Find where the given text appears and provide that cell's center as [X, Y] coordinate. 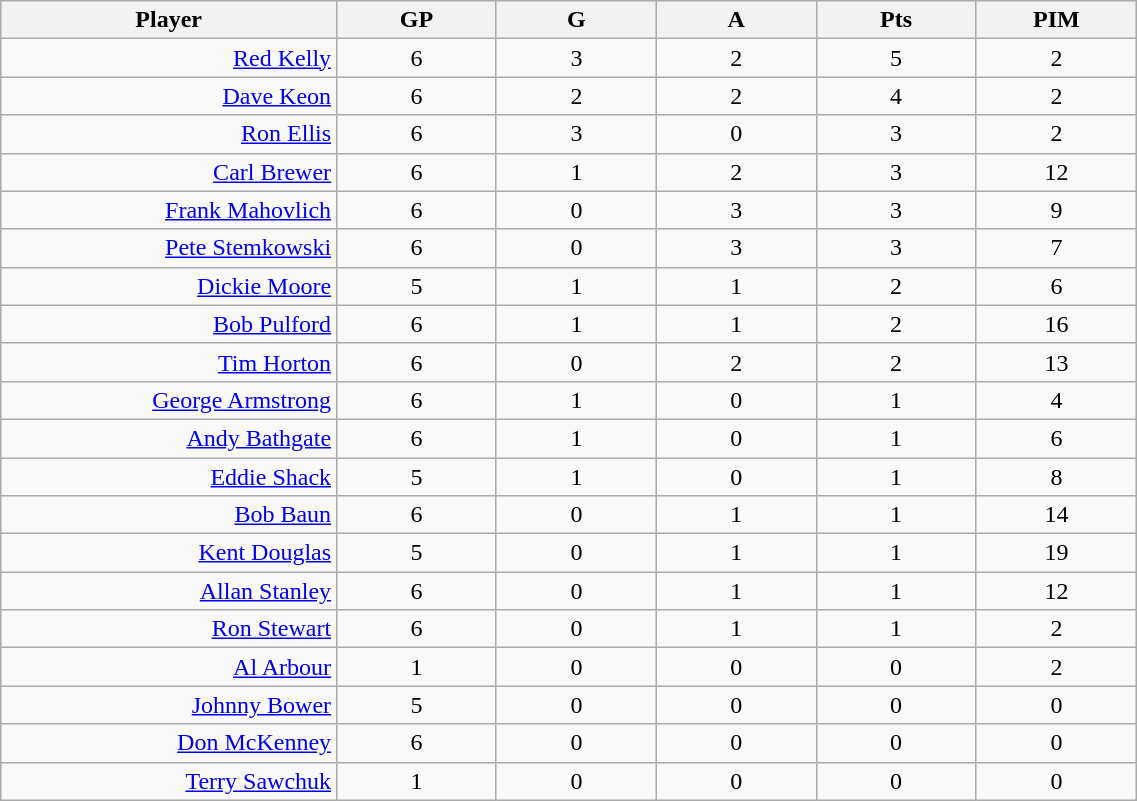
Johnny Bower [169, 705]
Kent Douglas [169, 553]
Dave Keon [169, 96]
Ron Ellis [169, 134]
G [576, 20]
13 [1056, 362]
7 [1056, 248]
Pts [896, 20]
Carl Brewer [169, 172]
Eddie Shack [169, 477]
Ron Stewart [169, 629]
Frank Mahovlich [169, 210]
Tim Horton [169, 362]
Bob Pulford [169, 324]
Player [169, 20]
PIM [1056, 20]
Pete Stemkowski [169, 248]
9 [1056, 210]
George Armstrong [169, 400]
Andy Bathgate [169, 438]
Al Arbour [169, 667]
Red Kelly [169, 58]
Bob Baun [169, 515]
Dickie Moore [169, 286]
GP [417, 20]
8 [1056, 477]
19 [1056, 553]
A [736, 20]
16 [1056, 324]
Terry Sawchuk [169, 781]
Don McKenney [169, 743]
Allan Stanley [169, 591]
14 [1056, 515]
